Determine the (X, Y) coordinate at the center of the cell enclosing the given text.  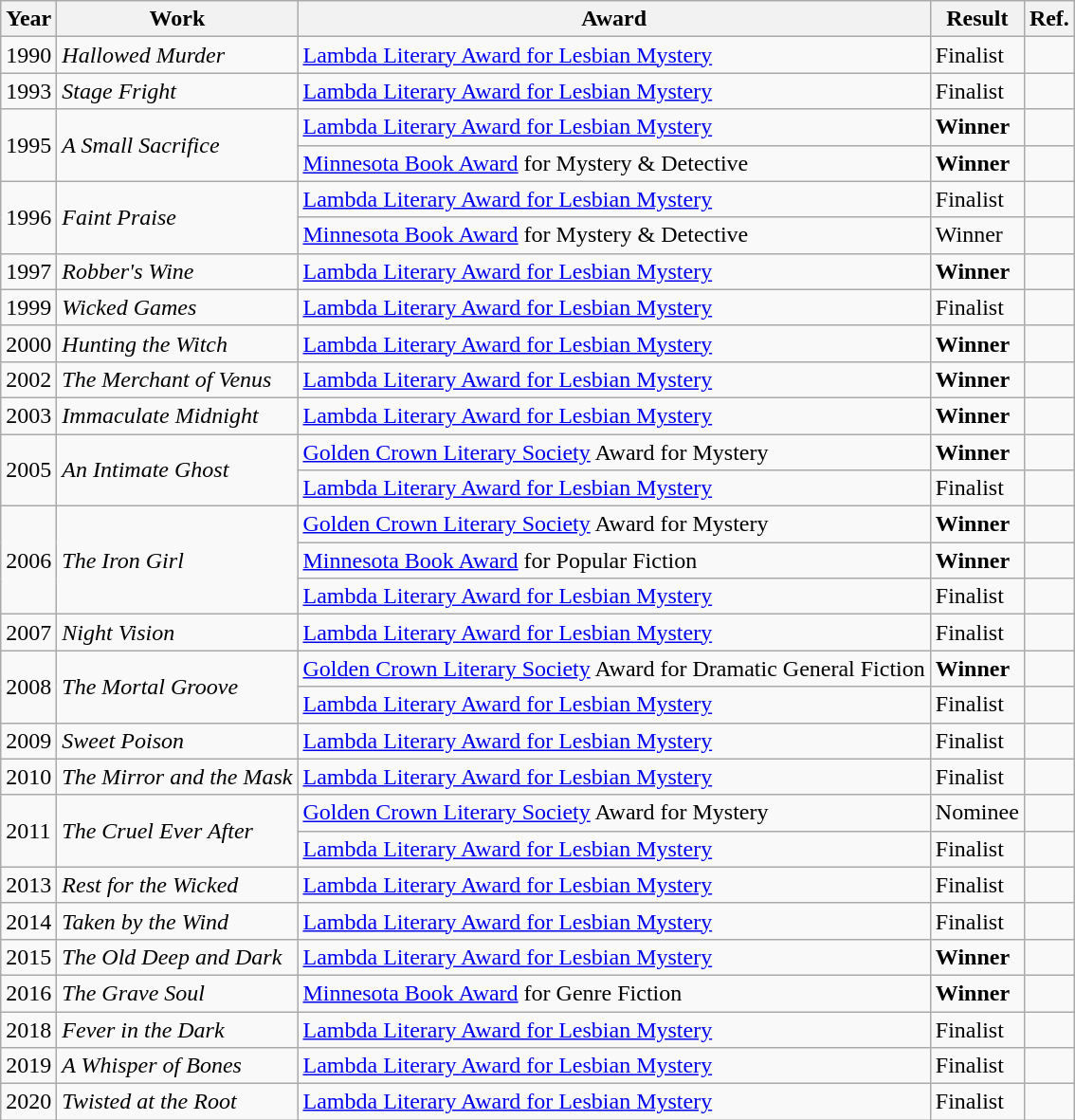
Twisted at the Root (177, 1102)
Stage Fright (177, 91)
Work (177, 19)
2009 (28, 741)
1990 (28, 55)
1995 (28, 145)
Result (976, 19)
Year (28, 19)
The Mortal Groove (177, 687)
Minnesota Book Award for Genre Fiction (614, 993)
2006 (28, 560)
Minnesota Book Award for Popular Fiction (614, 560)
Robber's Wine (177, 271)
2000 (28, 343)
1996 (28, 217)
Taken by the Wind (177, 921)
A Whisper of Bones (177, 1066)
1993 (28, 91)
2020 (28, 1102)
Nominee (976, 813)
Sweet Poison (177, 741)
2016 (28, 993)
The Old Deep and Dark (177, 957)
2013 (28, 885)
2019 (28, 1066)
2003 (28, 415)
2011 (28, 831)
The Mirror and the Mask (177, 777)
Award (614, 19)
An Intimate Ghost (177, 470)
1997 (28, 271)
2018 (28, 1029)
Immaculate Midnight (177, 415)
A Small Sacrifice (177, 145)
2008 (28, 687)
2005 (28, 470)
The Merchant of Venus (177, 379)
Hallowed Murder (177, 55)
Wicked Games (177, 307)
The Cruel Ever After (177, 831)
2010 (28, 777)
2015 (28, 957)
The Grave Soul (177, 993)
2014 (28, 921)
Ref. (1048, 19)
Faint Praise (177, 217)
2002 (28, 379)
Night Vision (177, 633)
Hunting the Witch (177, 343)
Fever in the Dark (177, 1029)
2007 (28, 633)
Golden Crown Literary Society Award for Dramatic General Fiction (614, 669)
Rest for the Wicked (177, 885)
1999 (28, 307)
The Iron Girl (177, 560)
